Determine the (x, y) coordinate at the center of the cell enclosing the given text.  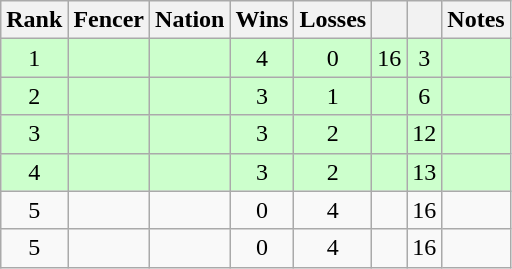
12 (424, 134)
Fencer (109, 20)
Notes (476, 20)
Rank (34, 20)
13 (424, 172)
Wins (262, 20)
Losses (333, 20)
6 (424, 96)
Nation (190, 20)
